Determine the [x, y] coordinate at the center of the cell enclosing the given text.  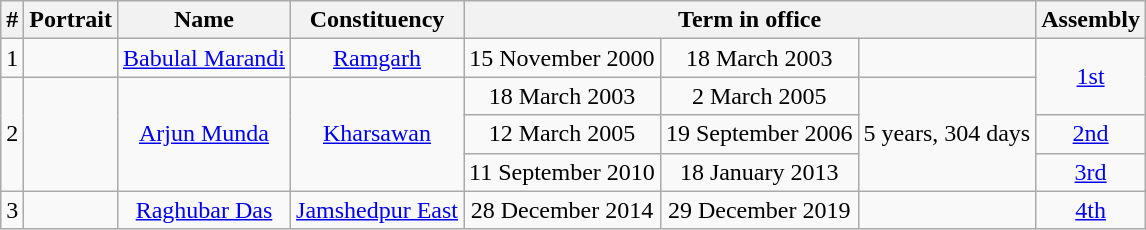
Ramgarh [378, 58]
2nd [1091, 134]
Babulal Marandi [204, 58]
2 March 2005 [759, 96]
11 September 2010 [562, 172]
Jamshedpur East [378, 210]
12 March 2005 [562, 134]
28 December 2014 [562, 210]
29 December 2019 [759, 210]
Constituency [378, 20]
Name [204, 20]
Assembly [1091, 20]
18 January 2013 [759, 172]
1 [12, 58]
Portrait [71, 20]
# [12, 20]
15 November 2000 [562, 58]
Arjun Munda [204, 134]
Term in office [750, 20]
3rd [1091, 172]
19 September 2006 [759, 134]
1st [1091, 77]
Kharsawan [378, 134]
5 years, 304 days [947, 134]
3 [12, 210]
2 [12, 134]
4th [1091, 210]
Raghubar Das [204, 210]
